Output the (X, Y) coordinate of the center of the cell containing the given text.  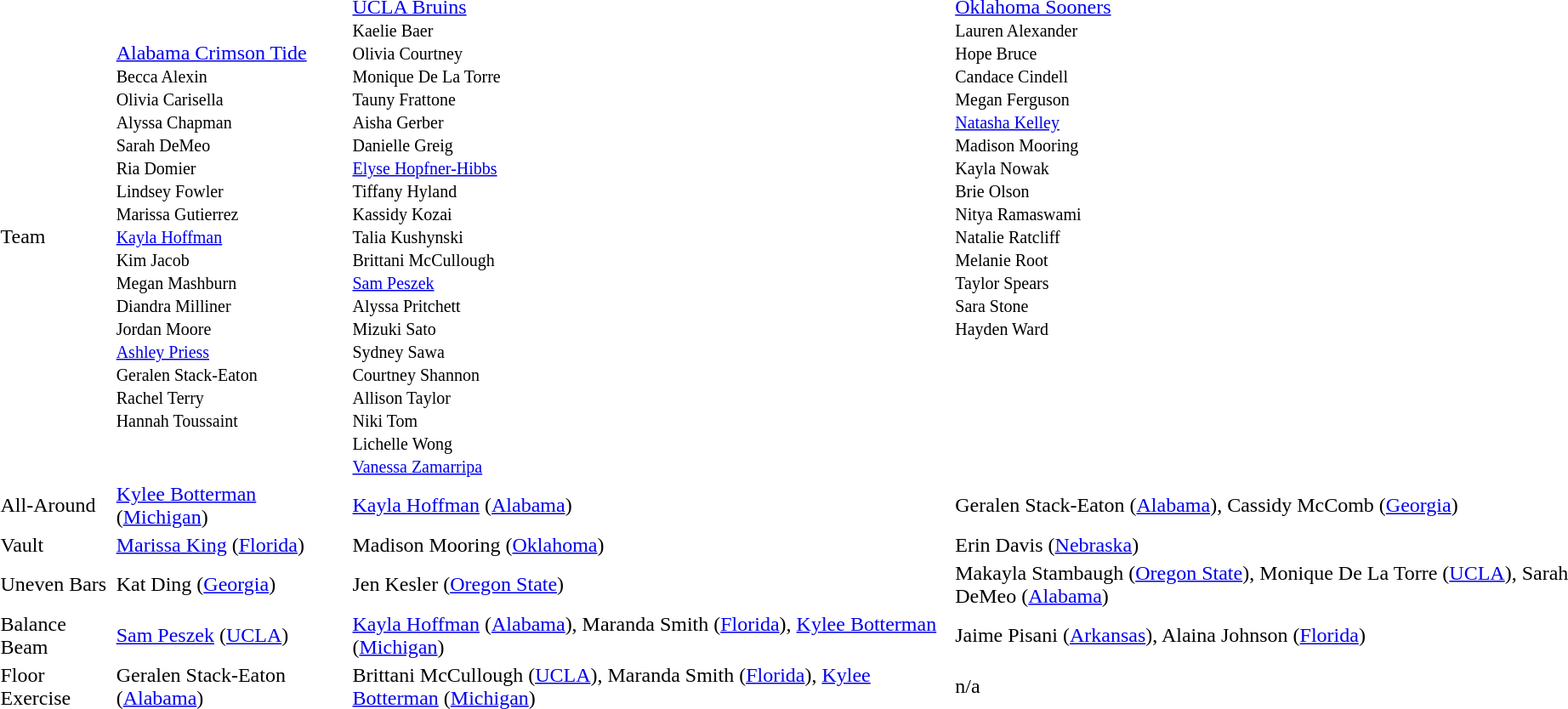
Kat Ding (Georgia) (231, 585)
Kayla Hoffman (Alabama), Maranda Smith (Florida), Kylee Botterman (Michigan) (651, 636)
Jen Kesler (Oregon State) (651, 585)
Sam Peszek (UCLA) (231, 636)
Kylee Botterman (Michigan) (231, 505)
Kayla Hoffman (Alabama) (651, 505)
Madison Mooring (Oklahoma) (651, 545)
Marissa King (Florida) (231, 545)
